Output the [X, Y] coordinate of the center of the cell containing the given text.  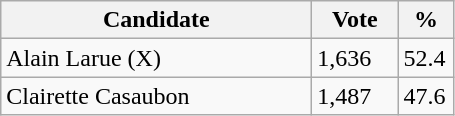
1,636 [355, 58]
1,487 [355, 96]
47.6 [426, 96]
% [426, 20]
Clairette Casaubon [156, 96]
Vote [355, 20]
Candidate [156, 20]
Alain Larue (X) [156, 58]
52.4 [426, 58]
